Pinpoint the cell where the given text exists, returning its (x, y) midpoint coordinate. 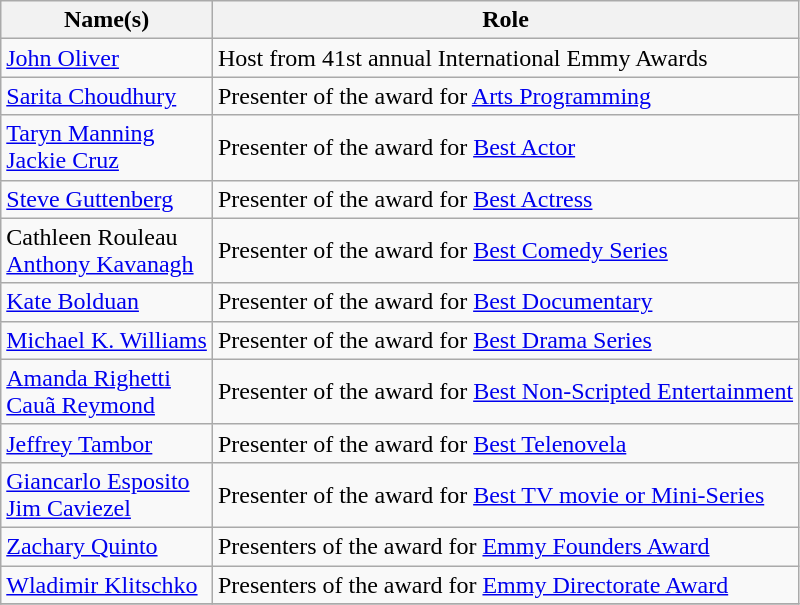
John Oliver (107, 58)
Jeffrey Tambor (107, 443)
Host from 41st annual International Emmy Awards (505, 58)
Sarita Choudhury (107, 96)
Presenter of the award for Best Actor (505, 148)
Presenter of the award for Best TV movie or Mini-Series (505, 494)
Kate Bolduan (107, 302)
Wladimir Klitschko (107, 585)
Steve Guttenberg (107, 199)
Amanda RighettiCauã Reymond (107, 392)
Presenters of the award for Emmy Directorate Award (505, 585)
Michael K. Williams (107, 340)
Giancarlo EspositoJim Caviezel (107, 494)
Presenter of the award for Best Comedy Series (505, 250)
Name(s) (107, 20)
Presenter of the award for Arts Programming (505, 96)
Role (505, 20)
Taryn ManningJackie Cruz (107, 148)
Zachary Quinto (107, 546)
Presenters of the award for Emmy Founders Award (505, 546)
Presenter of the award for Best Drama Series (505, 340)
Presenter of the award for Best Documentary (505, 302)
Presenter of the award for Best Actress (505, 199)
Cathleen RouleauAnthony Kavanagh (107, 250)
Presenter of the award for Best Telenovela (505, 443)
Presenter of the award for Best Non-Scripted Entertainment (505, 392)
